Locate the cell with the specified text and output its [x, y] center coordinate. 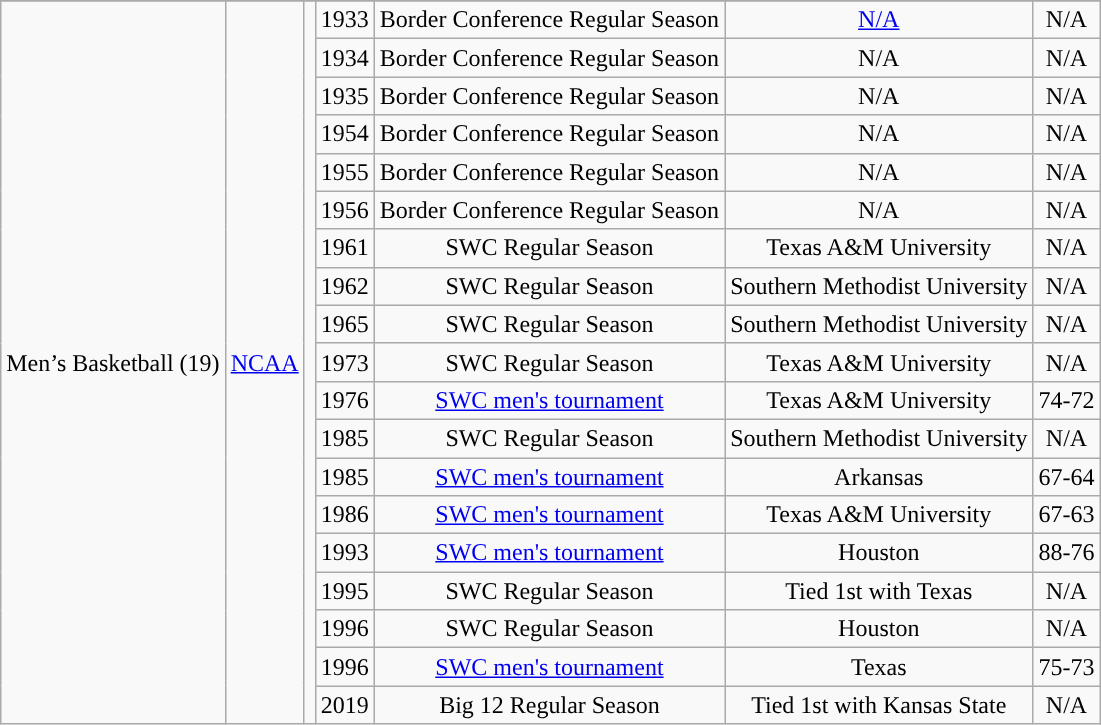
1954 [344, 134]
1955 [344, 172]
1956 [344, 210]
1973 [344, 362]
NCAA [264, 362]
1976 [344, 400]
1986 [344, 515]
67-63 [1066, 515]
1965 [344, 324]
1995 [344, 591]
Texas [879, 667]
Men’s Basketball (19) [113, 362]
88-76 [1066, 553]
Arkansas [879, 477]
1934 [344, 58]
74-72 [1066, 400]
1993 [344, 553]
1935 [344, 96]
75-73 [1066, 667]
Tied 1st with Texas [879, 591]
67-64 [1066, 477]
1961 [344, 248]
1962 [344, 286]
Big 12 Regular Season [549, 705]
1933 [344, 20]
Tied 1st with Kansas State [879, 705]
2019 [344, 705]
